Provide the [x, y] coordinate of the cell's center where the given text is located.  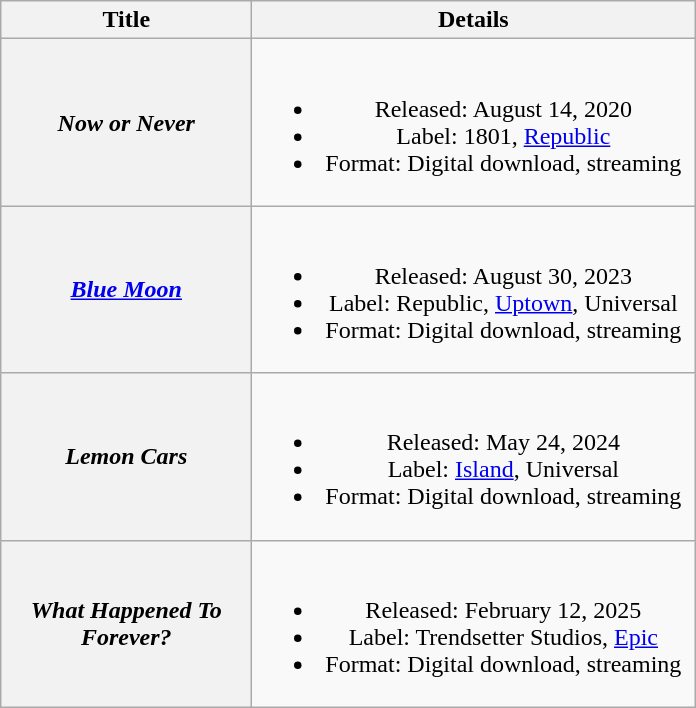
Now or Never [126, 122]
Title [126, 20]
Lemon Cars [126, 456]
Released: February 12, 2025Label: Trendsetter Studios, EpicFormat: Digital download, streaming [474, 624]
Blue Moon [126, 290]
Details [474, 20]
Released: May 24, 2024Label: Island, UniversalFormat: Digital download, streaming [474, 456]
What Happened To Forever? [126, 624]
Released: August 14, 2020Label: 1801, RepublicFormat: Digital download, streaming [474, 122]
Released: August 30, 2023Label: Republic, Uptown, UniversalFormat: Digital download, streaming [474, 290]
